For the text-containing cell, return its midpoint in (X, Y) coordinate format. 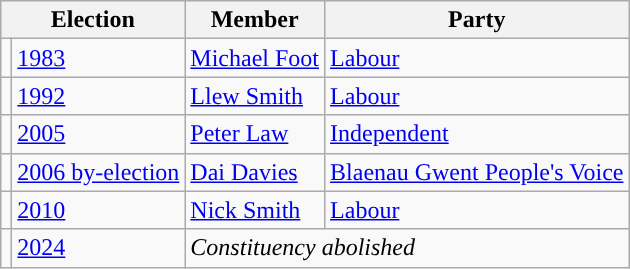
Constituency abolished (407, 248)
Peter Law (255, 134)
2005 (98, 134)
2006 by-election (98, 172)
Election (93, 20)
1992 (98, 96)
Nick Smith (255, 210)
Party (477, 20)
Member (255, 20)
Blaenau Gwent People's Voice (477, 172)
1983 (98, 58)
Michael Foot (255, 58)
Llew Smith (255, 96)
Independent (477, 134)
Dai Davies (255, 172)
2010 (98, 210)
2024 (98, 248)
